From the cell containing the given text, extract its center point as (x, y) coordinate. 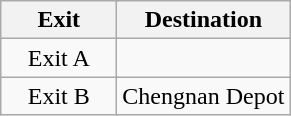
Exit (59, 20)
Chengnan Depot (204, 96)
Exit B (59, 96)
Destination (204, 20)
Exit A (59, 58)
